Pinpoint the cell where the given text exists, returning its (x, y) midpoint coordinate. 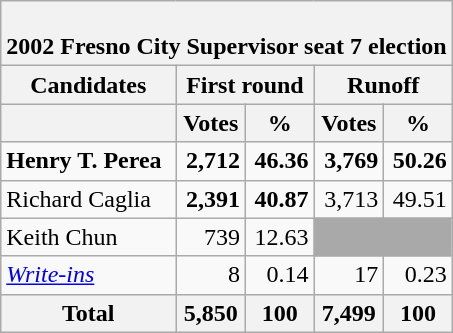
2,391 (211, 199)
Candidates (88, 85)
First round (245, 85)
Henry T. Perea (88, 161)
3,713 (349, 199)
Runoff (383, 85)
8 (211, 275)
50.26 (418, 161)
12.63 (280, 237)
Keith Chun (88, 237)
Write-ins (88, 275)
2002 Fresno City Supervisor seat 7 election (226, 34)
7,499 (349, 313)
739 (211, 237)
Total (88, 313)
0.23 (418, 275)
2,712 (211, 161)
0.14 (280, 275)
Richard Caglia (88, 199)
17 (349, 275)
46.36 (280, 161)
40.87 (280, 199)
3,769 (349, 161)
49.51 (418, 199)
5,850 (211, 313)
